Search for the cell housing the specified text and yield its [x, y] center coordinate. 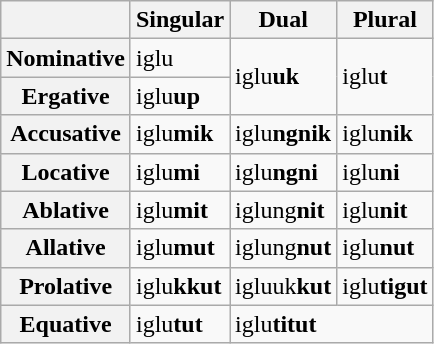
Nominative [66, 58]
igluup [180, 96]
iglutitut [332, 324]
Prolative [66, 286]
iglunit [385, 210]
Locative [66, 172]
iglungnik [284, 134]
iglunik [385, 134]
iglu [180, 58]
Ablative [66, 210]
igluni [385, 172]
iglumit [180, 210]
iglumik [180, 134]
iglutut [180, 324]
iglumut [180, 248]
Dual [284, 20]
Accusative [66, 134]
iglumi [180, 172]
iglungni [284, 172]
Ergative [66, 96]
Equative [66, 324]
Plural [385, 20]
igluuk [284, 77]
iglunut [385, 248]
Allative [66, 248]
iglungnut [284, 248]
iglukkut [180, 286]
Singular [180, 20]
iglut [385, 77]
igluukkut [284, 286]
iglungnit [284, 210]
iglutigut [385, 286]
